Output the [X, Y] coordinate of the center of the cell containing the given text.  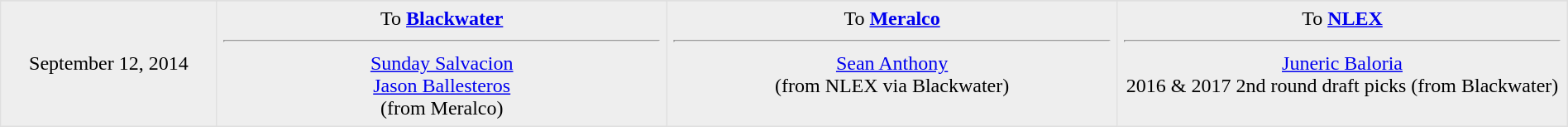
September 12, 2014 [109, 64]
To BlackwaterSunday SalvacionJason Ballesteros(from Meralco) [442, 64]
To NLEXJuneric Baloria2016 & 2017 2nd round draft picks (from Blackwater) [1342, 64]
To MeralcoSean Anthony(from NLEX via Blackwater) [892, 64]
